Locate the cell with the specified text and output its [X, Y] center coordinate. 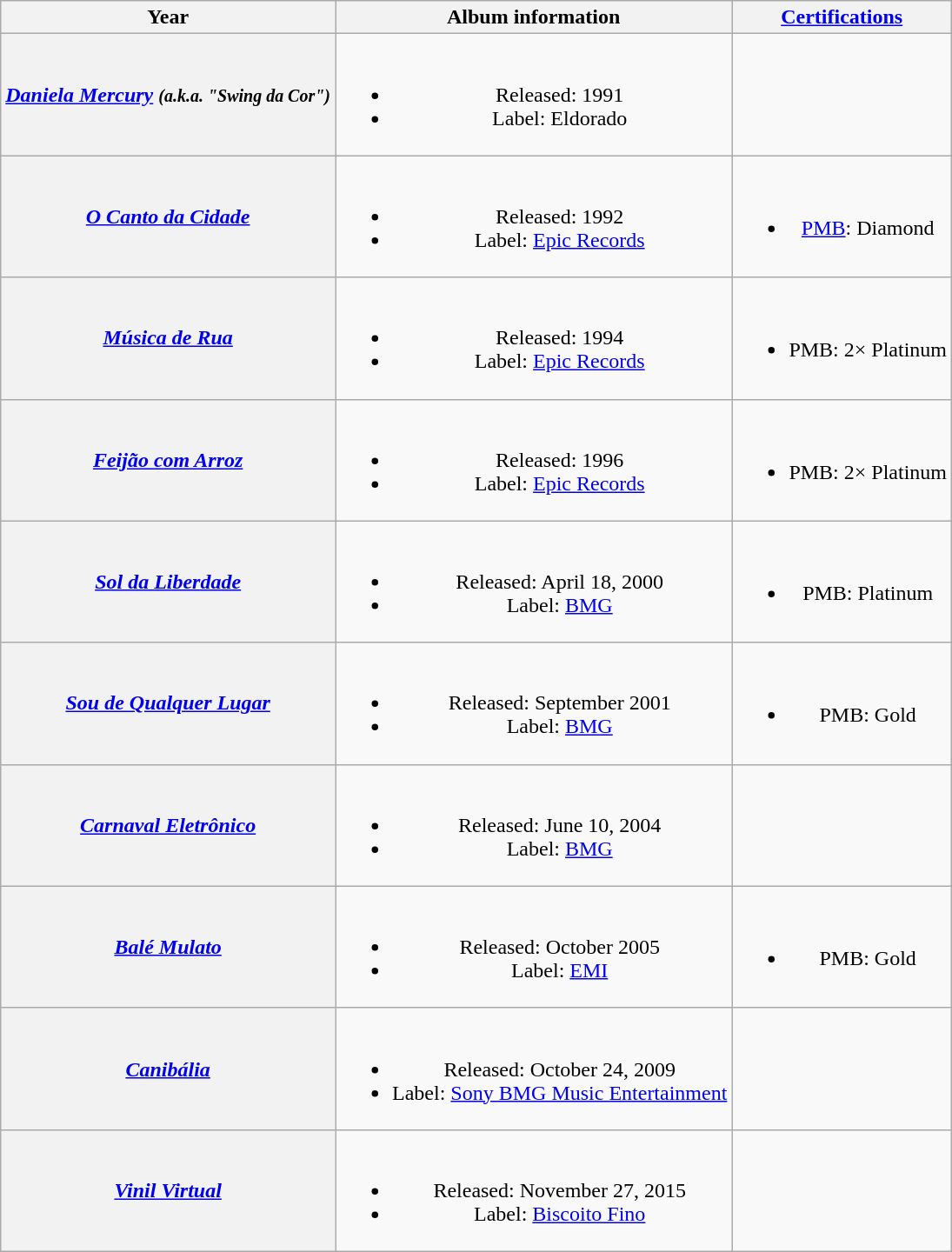
Released: 1994Label: Epic Records [534, 338]
Carnaval Eletrônico [169, 825]
Feijão com Arroz [169, 460]
Released: 1991Label: Eldorado [534, 95]
Vinil Virtual [169, 1190]
Música de Rua [169, 338]
Daniela Mercury (a.k.a. "Swing da Cor") [169, 95]
PMB: Diamond [842, 216]
Released: October 2005Label: EMI [534, 947]
Year [169, 17]
Released: 1996Label: Epic Records [534, 460]
Released: 1992Label: Epic Records [534, 216]
Released: October 24, 2009Label: Sony BMG Music Entertainment [534, 1069]
Canibália [169, 1069]
Album information [534, 17]
Released: June 10, 2004Label: BMG [534, 825]
PMB: Platinum [842, 582]
Released: April 18, 2000Label: BMG [534, 582]
Sol da Liberdade [169, 582]
Certifications [842, 17]
Released: September 2001Label: BMG [534, 703]
Sou de Qualquer Lugar [169, 703]
Balé Mulato [169, 947]
O Canto da Cidade [169, 216]
Released: November 27, 2015Label: Biscoito Fino [534, 1190]
